Provide the [x, y] coordinate of the cell's center where the given text is located.  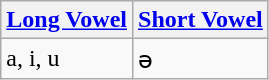
ə [201, 59]
Short Vowel [201, 20]
a, i, u [67, 59]
Long Vowel [67, 20]
